Provide the [X, Y] coordinate of the cell's center where the given text is located.  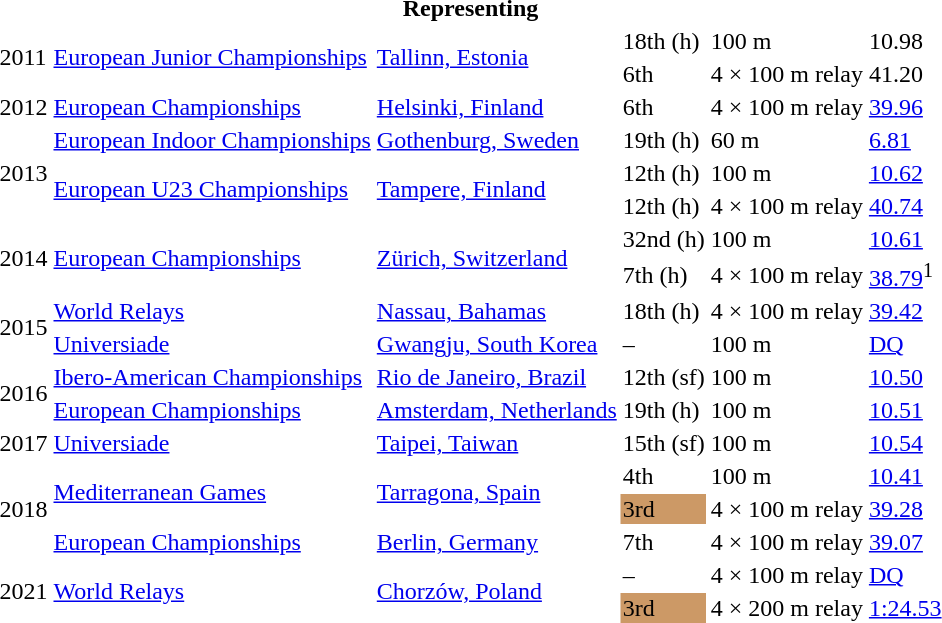
Amsterdam, Netherlands [496, 410]
15th (sf) [664, 443]
Gwangju, South Korea [496, 344]
7th (h) [664, 275]
Tallinn, Estonia [496, 58]
Zürich, Switzerland [496, 258]
Mediterranean Games [212, 492]
Gothenburg, Sweden [496, 140]
Taipei, Taiwan [496, 443]
Nassau, Bahamas [496, 311]
European Junior Championships [212, 58]
32nd (h) [664, 239]
60 m [786, 140]
4th [664, 476]
4 × 200 m relay [786, 608]
Chorzów, Poland [496, 592]
7th [664, 542]
Berlin, Germany [496, 542]
European U23 Championships [212, 190]
European Indoor Championships [212, 140]
Ibero-American Championships [212, 377]
12th (sf) [664, 377]
Tampere, Finland [496, 190]
Helsinki, Finland [496, 107]
Tarragona, Spain [496, 492]
Rio de Janeiro, Brazil [496, 377]
